Capture the cell that displays the provided text and extract its (x, y) central coordinate. 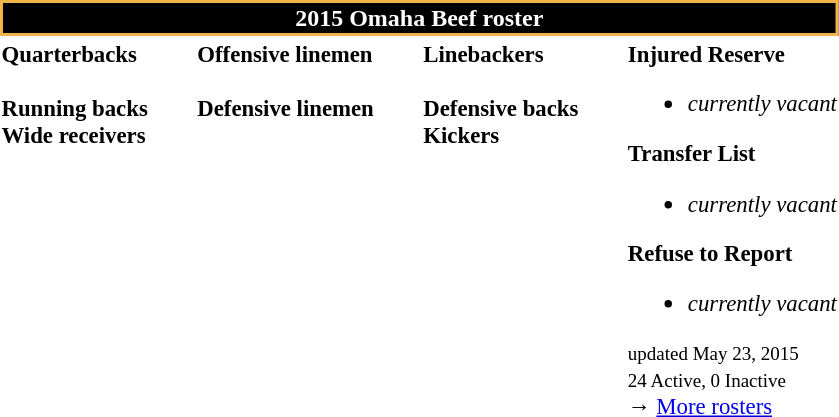
2015 Omaha Beef roster (419, 18)
